Provide the [x, y] coordinate of the cell's center where the given text is located.  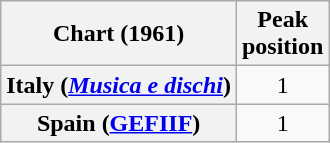
Peakposition [282, 34]
Spain (GEFIIF) [119, 123]
Chart (1961) [119, 34]
Italy (Musica e dischi) [119, 85]
